Locate the cell with the specified text and output its (x, y) center coordinate. 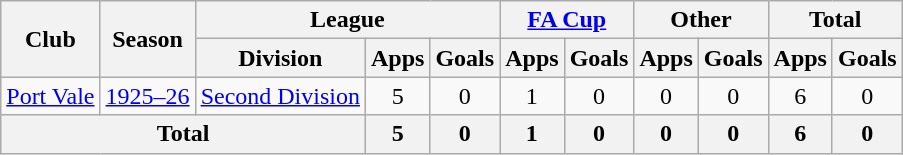
Other (701, 20)
Division (280, 58)
Club (50, 39)
Second Division (280, 96)
1925–26 (148, 96)
Season (148, 39)
League (348, 20)
FA Cup (567, 20)
Port Vale (50, 96)
